Detect which cell encompasses the target text, then output its [X, Y] center coordinate. 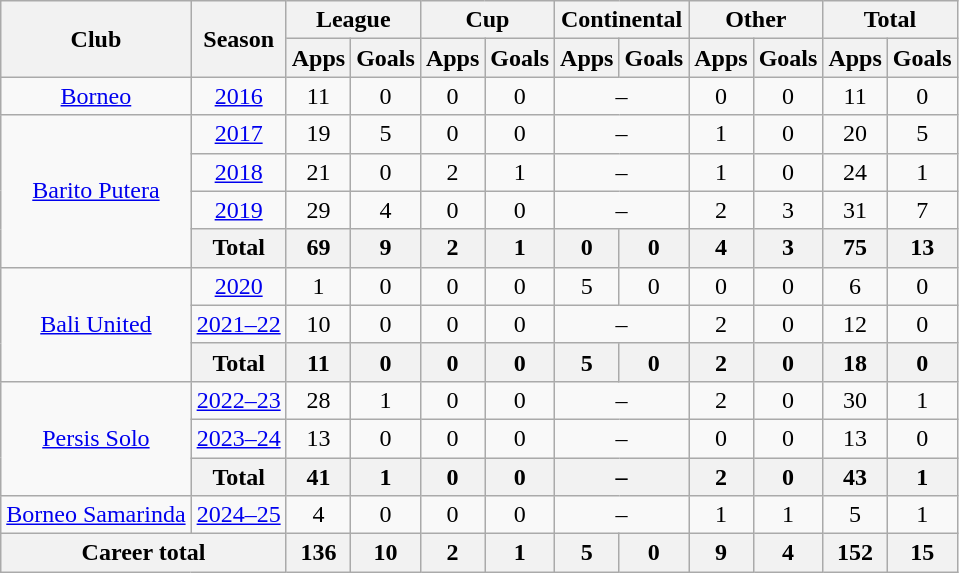
7 [922, 210]
21 [318, 172]
43 [855, 477]
152 [855, 553]
31 [855, 210]
28 [318, 400]
29 [318, 210]
Cup [487, 20]
Career total [144, 553]
Continental [622, 20]
136 [318, 553]
2016 [238, 96]
2021–22 [238, 324]
12 [855, 324]
2020 [238, 286]
Season [238, 39]
18 [855, 362]
Barito Putera [96, 191]
41 [318, 477]
75 [855, 248]
Club [96, 39]
2023–24 [238, 438]
Bali United [96, 324]
Persis Solo [96, 438]
2019 [238, 210]
League [353, 20]
6 [855, 286]
Borneo Samarinda [96, 515]
24 [855, 172]
Other [756, 20]
20 [855, 134]
2022–23 [238, 400]
Borneo [96, 96]
69 [318, 248]
30 [855, 400]
15 [922, 553]
2018 [238, 172]
19 [318, 134]
2024–25 [238, 515]
2017 [238, 134]
